Return (X, Y) of the center of cell containing provided text 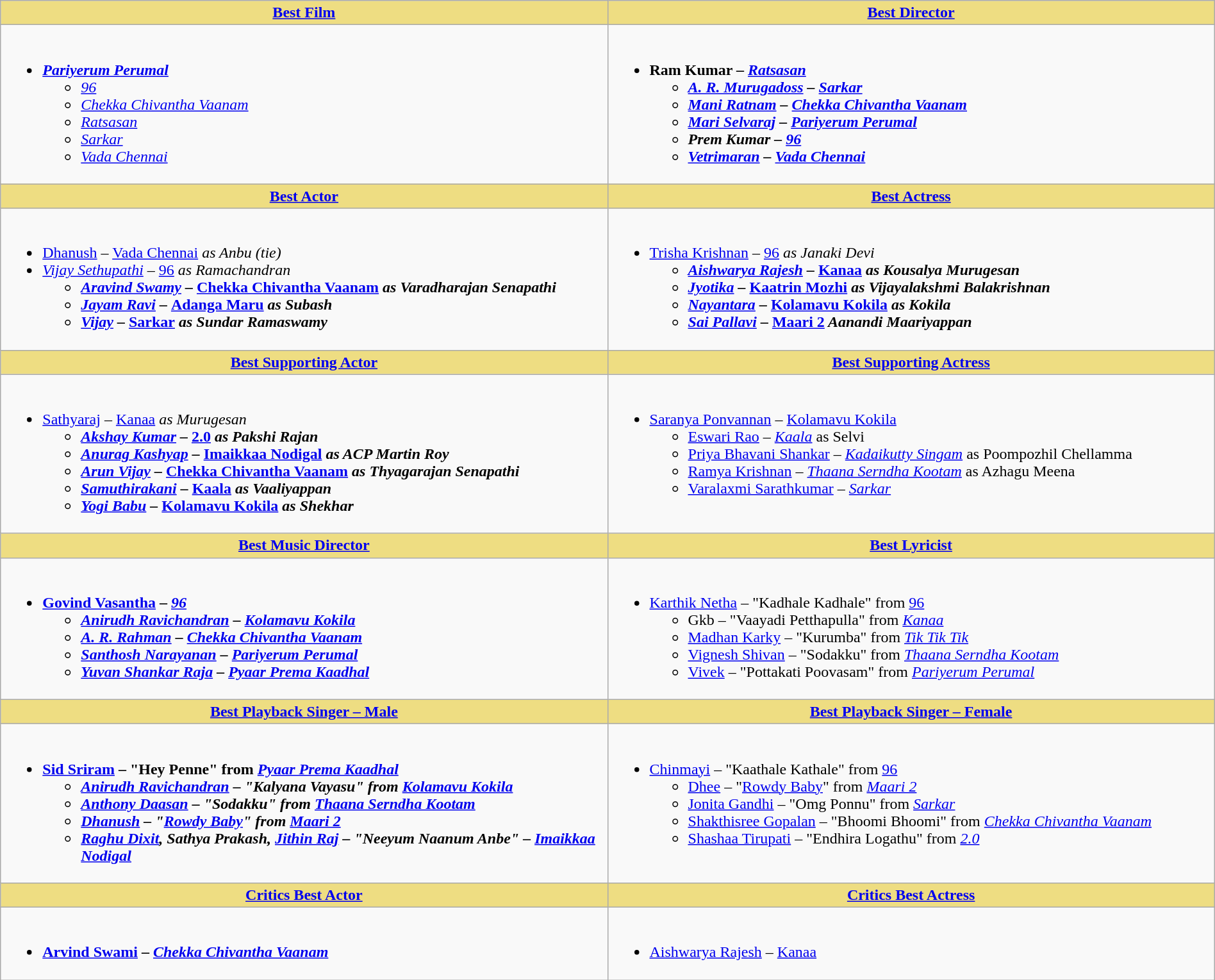
Best Actor (304, 196)
Best Lyricist (911, 545)
Best Playback Singer – Female (911, 711)
Pariyerum Perumal96Chekka Chivantha VaanamRatsasanSarkarVada Chennai (304, 104)
Aishwarya Rajesh – Kanaa (911, 943)
Best Music Director (304, 545)
Best Playback Singer – Male (304, 711)
Best Film (304, 13)
Arvind Swami – Chekka Chivantha Vaanam (304, 943)
Critics Best Actress (911, 895)
Best Actress (911, 196)
Best Supporting Actor (304, 362)
Critics Best Actor (304, 895)
Best Director (911, 13)
Best Supporting Actress (911, 362)
